Extract the (x, y) coordinate from the center of the cell holding the provided text.  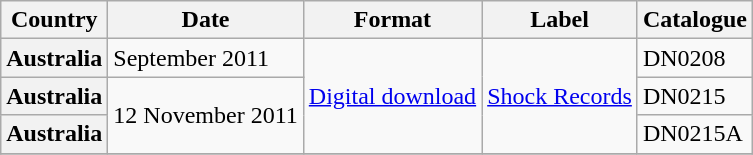
DN0215A (694, 134)
Format (392, 20)
Catalogue (694, 20)
September 2011 (206, 58)
Date (206, 20)
Shock Records (560, 96)
Digital download (392, 96)
Label (560, 20)
DN0208 (694, 58)
DN0215 (694, 96)
12 November 2011 (206, 115)
Country (54, 20)
